Scan for the cell matching the given text and deliver its [X, Y] coordinate at center. 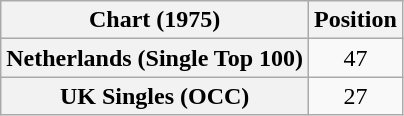
47 [356, 58]
27 [356, 96]
Netherlands (Single Top 100) [155, 58]
Chart (1975) [155, 20]
Position [356, 20]
UK Singles (OCC) [155, 96]
